Output the (X, Y) coordinate of the center of the cell containing the given text.  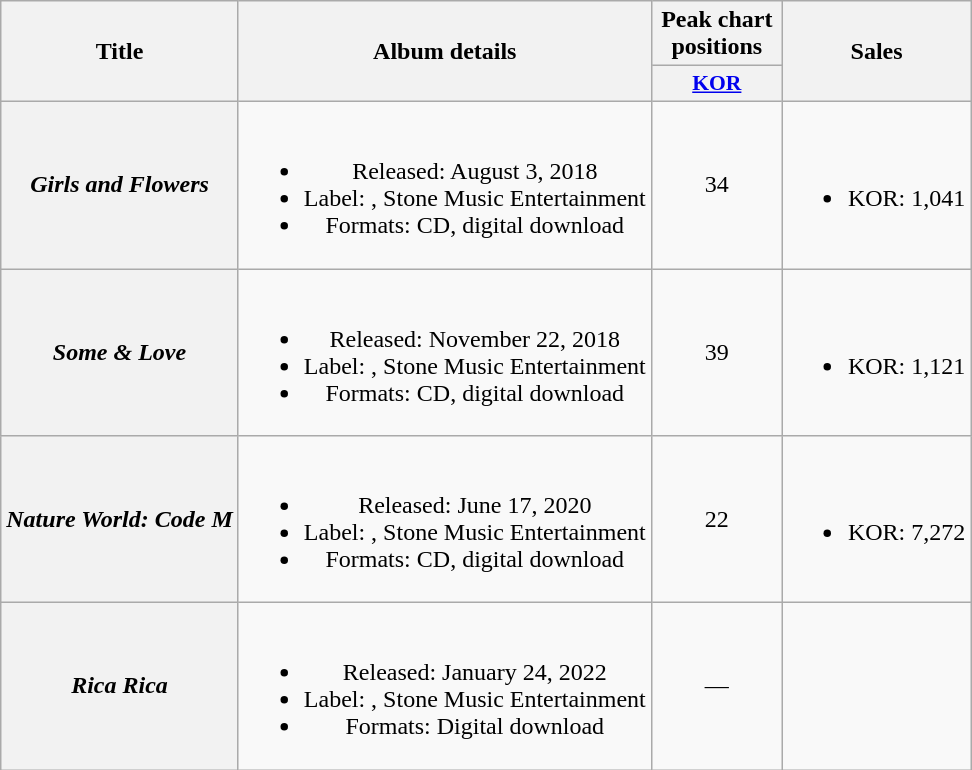
34 (716, 184)
KOR (716, 84)
Some & Love (120, 352)
Peak chart positions (716, 34)
Released: January 24, 2022Label: , Stone Music EntertainmentFormats: Digital download (444, 686)
22 (716, 520)
Nature World: Code M (120, 520)
Album details (444, 52)
KOR: 1,041 (876, 184)
Released: June 17, 2020Label: , Stone Music EntertainmentFormats: CD, digital download (444, 520)
Released: November 22, 2018Label: , Stone Music EntertainmentFormats: CD, digital download (444, 352)
Girls and Flowers (120, 184)
39 (716, 352)
— (716, 686)
Rica Rica (120, 686)
Title (120, 52)
KOR: 7,272 (876, 520)
Released: August 3, 2018Label: , Stone Music EntertainmentFormats: CD, digital download (444, 184)
Sales (876, 52)
KOR: 1,121 (876, 352)
